From the cell containing the given text, extract its center point as (X, Y) coordinate. 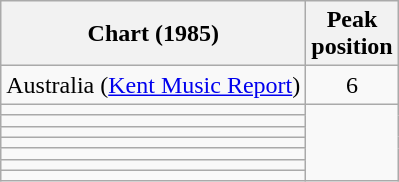
Peakposition (352, 34)
Australia (Kent Music Report) (154, 85)
Chart (1985) (154, 34)
6 (352, 85)
